Output the (x, y) coordinate of the center of the cell containing the given text.  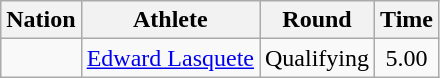
Round (318, 20)
Athlete (170, 20)
5.00 (407, 58)
Qualifying (318, 58)
Nation (41, 20)
Time (407, 20)
Edward Lasquete (170, 58)
